Find where the given text appears and provide that cell's center as (x, y) coordinate. 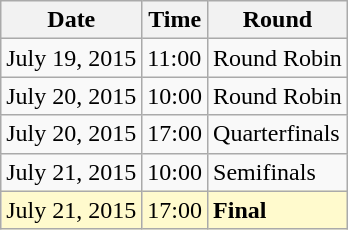
Time (175, 20)
July 19, 2015 (72, 58)
Date (72, 20)
Final (278, 210)
Round (278, 20)
Quarterfinals (278, 134)
11:00 (175, 58)
Semifinals (278, 172)
